Detect which cell encompasses the target text, then output its [x, y] center coordinate. 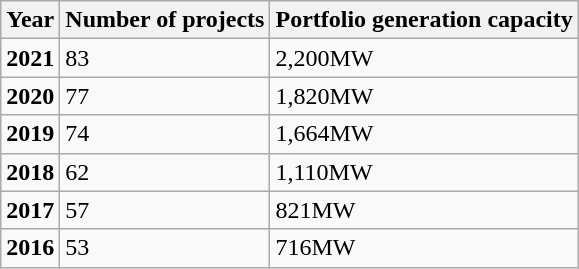
1,820MW [424, 96]
2,200MW [424, 58]
74 [165, 134]
Number of projects [165, 20]
77 [165, 96]
716MW [424, 248]
62 [165, 172]
57 [165, 210]
2018 [30, 172]
Portfolio generation capacity [424, 20]
1,110MW [424, 172]
2020 [30, 96]
2016 [30, 248]
2019 [30, 134]
1,664MW [424, 134]
821MW [424, 210]
Year [30, 20]
53 [165, 248]
2021 [30, 58]
2017 [30, 210]
83 [165, 58]
